Return the (x, y) coordinate for the center point of the cell that contains the specified text.  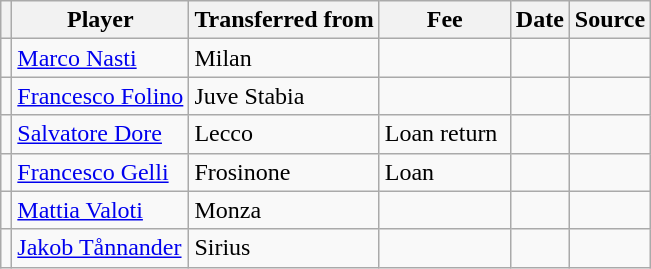
Player (100, 20)
Source (610, 20)
Frosinone (284, 172)
Salvatore Dore (100, 134)
Juve Stabia (284, 96)
Francesco Gelli (100, 172)
Fee (444, 20)
Monza (284, 210)
Transferred from (284, 20)
Loan return (444, 134)
Lecco (284, 134)
Sirius (284, 248)
Mattia Valoti (100, 210)
Francesco Folino (100, 96)
Jakob Tånnander (100, 248)
Date (540, 20)
Marco Nasti (100, 58)
Loan (444, 172)
Milan (284, 58)
